Scan for the cell matching the given text and deliver its (X, Y) coordinate at center. 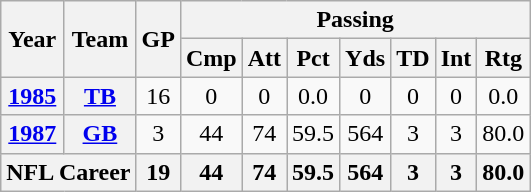
1985 (32, 96)
TD (413, 58)
Yds (366, 58)
Rtg (504, 58)
NFL Career (68, 172)
19 (158, 172)
Cmp (211, 58)
Int (456, 58)
GB (100, 134)
Year (32, 39)
GP (158, 39)
Att (264, 58)
Passing (355, 20)
16 (158, 96)
Pct (314, 58)
Team (100, 39)
1987 (32, 134)
TB (100, 96)
